Locate the cell with the specified text and output its [X, Y] center coordinate. 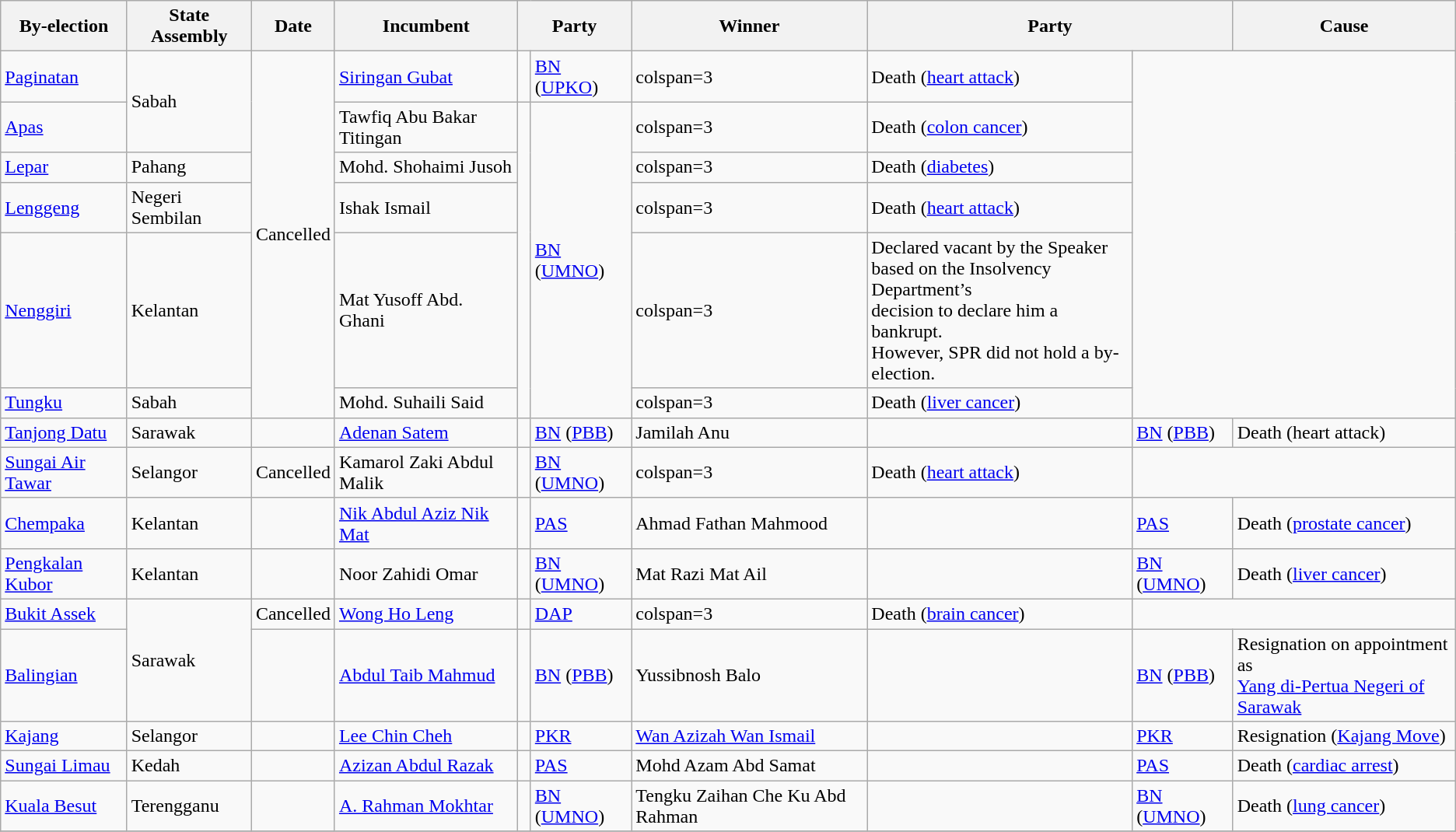
Ahmad Fathan Mahmood [750, 523]
Azizan Abdul Razak [426, 766]
Tanjong Datu [64, 432]
Noor Zahidi Omar [426, 574]
A. Rahman Mokhtar [426, 806]
Cause [1344, 26]
Pengkalan Kubor [64, 574]
Resignation on appointment as Yang di-Pertua Negeri of Sarawak [1344, 675]
Siringan Gubat [426, 76]
Ishak Ismail [426, 207]
Death (prostate cancer) [1344, 523]
Lenggeng [64, 207]
Paginatan [64, 76]
Tungku [64, 403]
Sungai Limau [64, 766]
Pahang [189, 167]
Lepar [64, 167]
Mat Razi Mat Ail [750, 574]
Balingian [64, 675]
Incumbent [426, 26]
Adenan Satem [426, 432]
Kamarol Zaki Abdul Malik [426, 473]
Tengku Zaihan Che Ku Abd Rahman [750, 806]
Death (lung cancer) [1344, 806]
Lee Chin Cheh [426, 736]
Sungai Air Tawar [64, 473]
Wan Azizah Wan Ismail [750, 736]
Negeri Sembilan [189, 207]
Declared vacant by the Speaker based on the Insolvency Department’s decision to declare him a bankrupt. However, SPR did not hold a by-election. [1000, 310]
Tawfiq Abu Bakar Titingan [426, 128]
Wong Ho Leng [426, 614]
Death (colon cancer) [1000, 128]
Bukit Assek [64, 614]
DAP [580, 614]
BN (UPKO) [580, 76]
Mat Yusoff Abd. Ghani [426, 310]
Nenggiri [64, 310]
Death (brain cancer) [1000, 614]
Abdul Taib Mahmud [426, 675]
Mohd. Suhaili Said [426, 403]
Kuala Besut [64, 806]
Apas [64, 128]
Terengganu [189, 806]
Mohd. Shohaimi Jusoh [426, 167]
Date [292, 26]
By-election [64, 26]
Kajang [64, 736]
Mohd Azam Abd Samat [750, 766]
Kedah [189, 766]
State Assembly [189, 26]
Resignation (Kajang Move) [1344, 736]
Nik Abdul Aziz Nik Mat [426, 523]
Yussibnosh Balo [750, 675]
Winner [750, 26]
Chempaka [64, 523]
Death (cardiac arrest) [1344, 766]
Jamilah Anu [750, 432]
Death (diabetes) [1000, 167]
